From the cell containing the given text, extract its center point as (X, Y) coordinate. 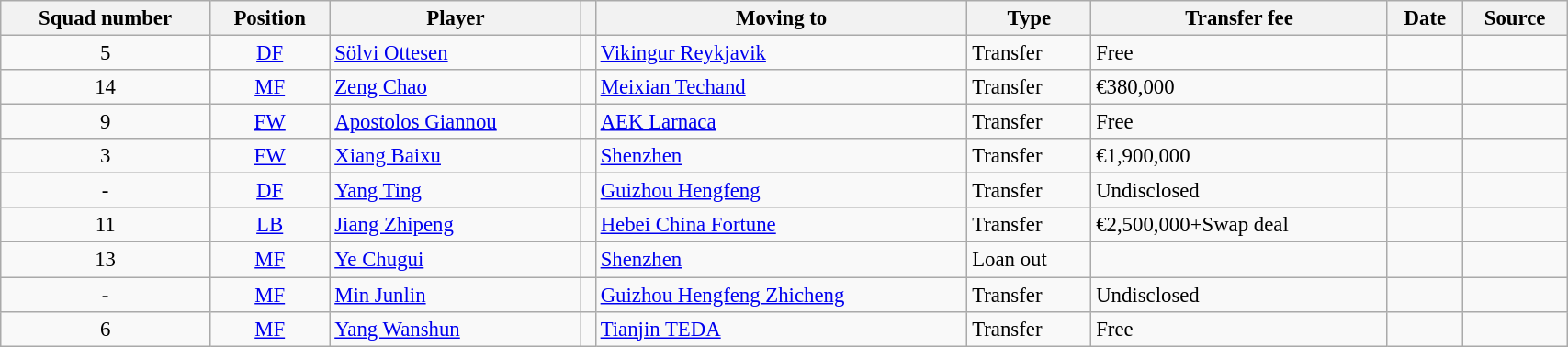
€1,900,000 (1239, 156)
Date (1425, 18)
Sölvi Ottesen (456, 53)
Squad number (106, 18)
Hebei China Fortune (781, 225)
Guizhou Hengfeng (781, 191)
14 (106, 87)
Xiang Baixu (456, 156)
Min Junlin (456, 295)
9 (106, 122)
Player (456, 18)
Vikingur Reykjavik (781, 53)
Jiang Zhipeng (456, 225)
Yang Ting (456, 191)
Type (1029, 18)
Apostolos Giannou (456, 122)
Source (1514, 18)
13 (106, 260)
Loan out (1029, 260)
11 (106, 225)
Moving to (781, 18)
Zeng Chao (456, 87)
5 (106, 53)
LB (269, 225)
Transfer fee (1239, 18)
Tianjin TEDA (781, 329)
€380,000 (1239, 87)
Ye Chugui (456, 260)
Yang Wanshun (456, 329)
AEK Larnaca (781, 122)
Meixian Techand (781, 87)
Guizhou Hengfeng Zhicheng (781, 295)
Position (269, 18)
€2,500,000+Swap deal (1239, 225)
6 (106, 329)
3 (106, 156)
